Search for the cell housing the specified text and yield its (x, y) center coordinate. 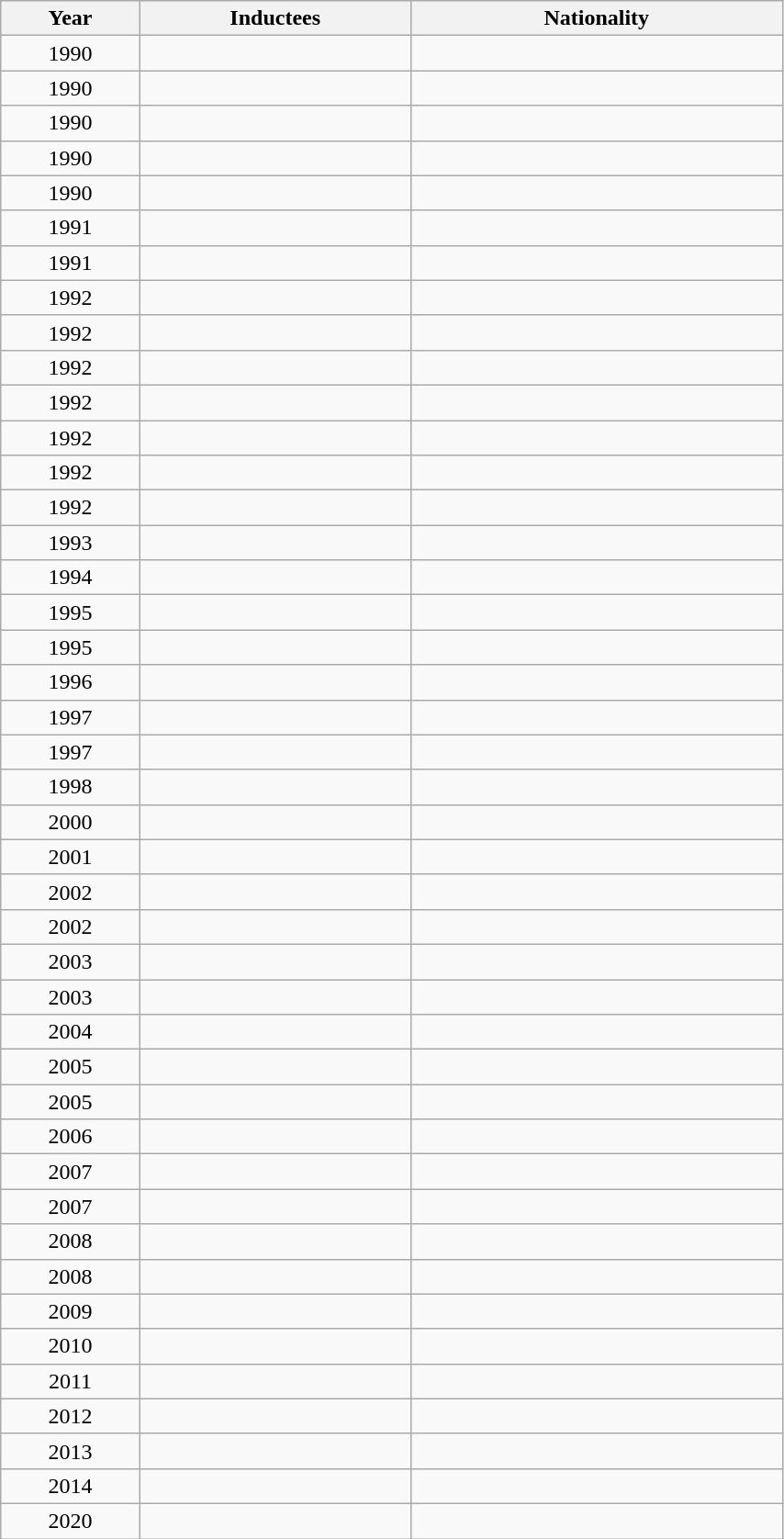
2004 (71, 1032)
Year (71, 18)
1996 (71, 682)
2009 (71, 1311)
2012 (71, 1416)
2020 (71, 1521)
Nationality (597, 18)
1993 (71, 543)
1994 (71, 578)
2001 (71, 857)
2014 (71, 1486)
2010 (71, 1346)
Inductees (275, 18)
2006 (71, 1137)
2011 (71, 1381)
2000 (71, 822)
2013 (71, 1451)
1998 (71, 787)
